Search for the cell housing the specified text and yield its (X, Y) center coordinate. 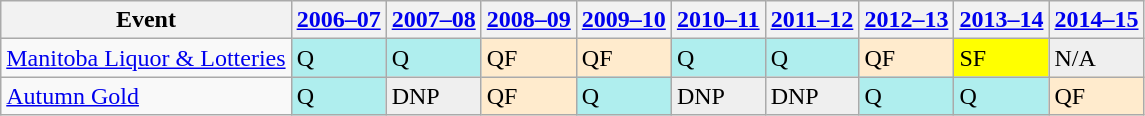
2007–08 (434, 20)
2010–11 (718, 20)
2014–15 (1096, 20)
SF (1002, 58)
N/A (1096, 58)
Manitoba Liquor & Lotteries (146, 58)
Event (146, 20)
2008–09 (528, 20)
2009–10 (624, 20)
2013–14 (1002, 20)
2006–07 (338, 20)
2011–12 (812, 20)
Autumn Gold (146, 96)
2012–13 (906, 20)
